Identify which cell holds the provided text, then report its [X, Y] central coordinate. 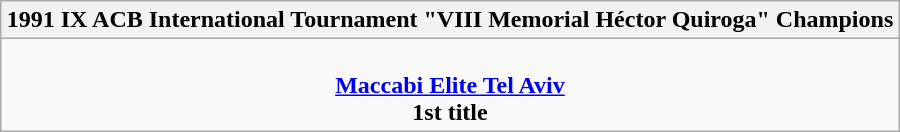
Maccabi Elite Tel Aviv 1st title [450, 85]
1991 IX ACB International Tournament "VIII Memorial Héctor Quiroga" Champions [450, 20]
